Find where the given text appears and provide that cell's center as (X, Y) coordinate. 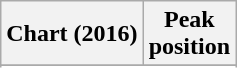
Peak position (189, 34)
Chart (2016) (72, 34)
